Determine the (X, Y) coordinate at the center of the cell enclosing the given text.  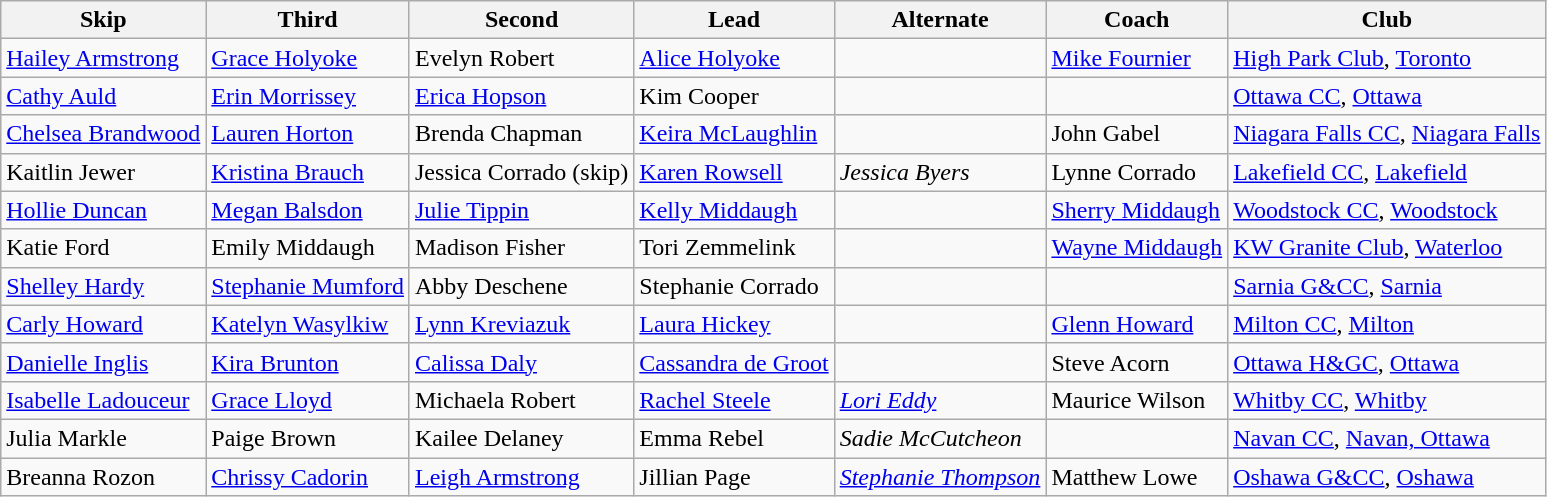
Emily Middaugh (308, 248)
Calissa Daly (521, 362)
Erin Morrissey (308, 96)
Alternate (940, 20)
Skip (104, 20)
Woodstock CC, Woodstock (1387, 210)
Madison Fisher (521, 248)
Emma Rebel (734, 438)
Kristina Brauch (308, 172)
Ottawa CC, Ottawa (1387, 96)
John Gabel (1137, 134)
Isabelle Ladouceur (104, 400)
High Park Club, Toronto (1387, 58)
Hailey Armstrong (104, 58)
Grace Lloyd (308, 400)
Julie Tippin (521, 210)
Carly Howard (104, 324)
Tori Zemmelink (734, 248)
Kelly Middaugh (734, 210)
Ottawa H&GC, Ottawa (1387, 362)
Mike Fournier (1137, 58)
Club (1387, 20)
KW Granite Club, Waterloo (1387, 248)
Danielle Inglis (104, 362)
Stephanie Thompson (940, 477)
Jillian Page (734, 477)
Alice Holyoke (734, 58)
Brenda Chapman (521, 134)
Lynn Kreviazuk (521, 324)
Rachel Steele (734, 400)
Coach (1137, 20)
Shelley Hardy (104, 286)
Keira McLaughlin (734, 134)
Evelyn Robert (521, 58)
Laura Hickey (734, 324)
Chelsea Brandwood (104, 134)
Jessica Corrado (skip) (521, 172)
Paige Brown (308, 438)
Stephanie Mumford (308, 286)
Hollie Duncan (104, 210)
Katie Ford (104, 248)
Niagara Falls CC, Niagara Falls (1387, 134)
Oshawa G&CC, Oshawa (1387, 477)
Second (521, 20)
Cathy Auld (104, 96)
Michaela Robert (521, 400)
Third (308, 20)
Lauren Horton (308, 134)
Sadie McCutcheon (940, 438)
Megan Balsdon (308, 210)
Karen Rowsell (734, 172)
Lead (734, 20)
Matthew Lowe (1137, 477)
Katelyn Wasylkiw (308, 324)
Lakefield CC, Lakefield (1387, 172)
Maurice Wilson (1137, 400)
Erica Hopson (521, 96)
Breanna Rozon (104, 477)
Cassandra de Groot (734, 362)
Stephanie Corrado (734, 286)
Leigh Armstrong (521, 477)
Chrissy Cadorin (308, 477)
Abby Deschene (521, 286)
Jessica Byers (940, 172)
Julia Markle (104, 438)
Steve Acorn (1137, 362)
Grace Holyoke (308, 58)
Sarnia G&CC, Sarnia (1387, 286)
Lynne Corrado (1137, 172)
Lori Eddy (940, 400)
Kaitlin Jewer (104, 172)
Glenn Howard (1137, 324)
Whitby CC, Whitby (1387, 400)
Kira Brunton (308, 362)
Wayne Middaugh (1137, 248)
Milton CC, Milton (1387, 324)
Navan CC, Navan, Ottawa (1387, 438)
Kailee Delaney (521, 438)
Sherry Middaugh (1137, 210)
Kim Cooper (734, 96)
